Return [X, Y] of the center of cell containing provided text 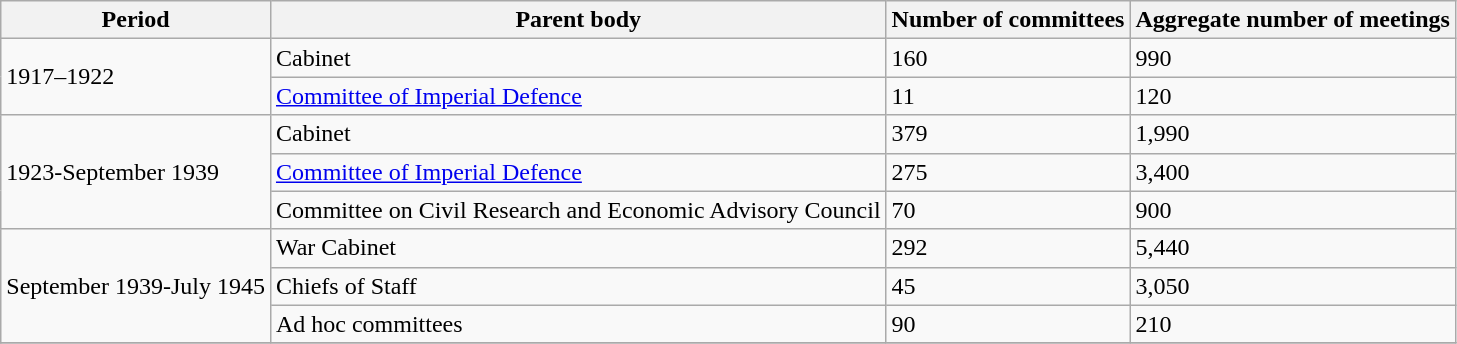
Ad hoc committees [578, 324]
Aggregate number of meetings [1292, 20]
Chiefs of Staff [578, 286]
September 1939-July 1945 [136, 286]
70 [1008, 210]
3,400 [1292, 172]
120 [1292, 96]
1917–1922 [136, 77]
1,990 [1292, 134]
3,050 [1292, 286]
292 [1008, 248]
11 [1008, 96]
90 [1008, 324]
210 [1292, 324]
Parent body [578, 20]
160 [1008, 58]
War Cabinet [578, 248]
45 [1008, 286]
Period [136, 20]
900 [1292, 210]
990 [1292, 58]
Number of committees [1008, 20]
1923-September 1939 [136, 172]
275 [1008, 172]
Committee on Civil Research and Economic Advisory Council [578, 210]
379 [1008, 134]
5,440 [1292, 248]
